Output the [X, Y] coordinate of the center of the cell containing the given text.  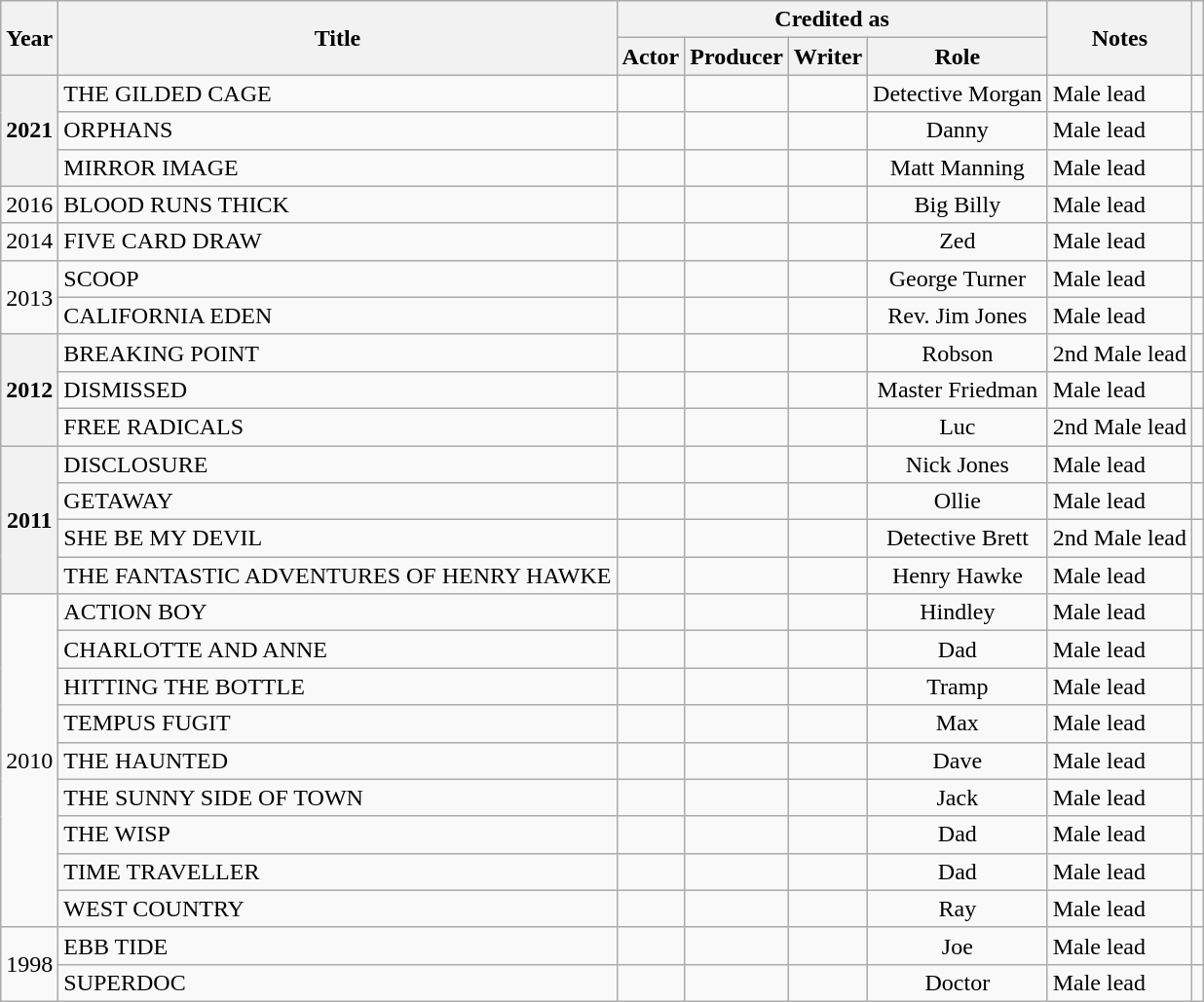
BLOOD RUNS THICK [337, 204]
HITTING THE BOTTLE [337, 687]
Producer [736, 56]
THE SUNNY SIDE OF TOWN [337, 798]
Hindley [959, 612]
Nick Jones [959, 464]
Doctor [959, 983]
WEST COUNTRY [337, 909]
Ray [959, 909]
Big Billy [959, 204]
MIRROR IMAGE [337, 167]
Henry Hawke [959, 575]
ACTION BOY [337, 612]
George Turner [959, 278]
2014 [29, 241]
Zed [959, 241]
FIVE CARD DRAW [337, 241]
Actor [651, 56]
1998 [29, 964]
TIME TRAVELLER [337, 872]
DISCLOSURE [337, 464]
BREAKING POINT [337, 353]
Ollie [959, 501]
Title [337, 38]
2013 [29, 297]
Writer [828, 56]
SUPERDOC [337, 983]
Luc [959, 427]
DISMISSED [337, 390]
Matt Manning [959, 167]
2016 [29, 204]
TEMPUS FUGIT [337, 724]
Tramp [959, 687]
Master Friedman [959, 390]
FREE RADICALS [337, 427]
Rev. Jim Jones [959, 315]
2011 [29, 520]
Notes [1119, 38]
Year [29, 38]
Joe [959, 946]
ORPHANS [337, 130]
THE WISP [337, 835]
SHE BE MY DEVIL [337, 538]
Credited as [832, 19]
Detective Brett [959, 538]
THE FANTASTIC ADVENTURES OF HENRY HAWKE [337, 575]
Jack [959, 798]
THE HAUNTED [337, 761]
Role [959, 56]
CALIFORNIA EDEN [337, 315]
SCOOP [337, 278]
THE GILDED CAGE [337, 93]
EBB TIDE [337, 946]
GETAWAY [337, 501]
Max [959, 724]
CHARLOTTE AND ANNE [337, 649]
Robson [959, 353]
2010 [29, 761]
Detective Morgan [959, 93]
2021 [29, 130]
Danny [959, 130]
Dave [959, 761]
2012 [29, 390]
